Identify which cell holds the provided text, then report its [X, Y] central coordinate. 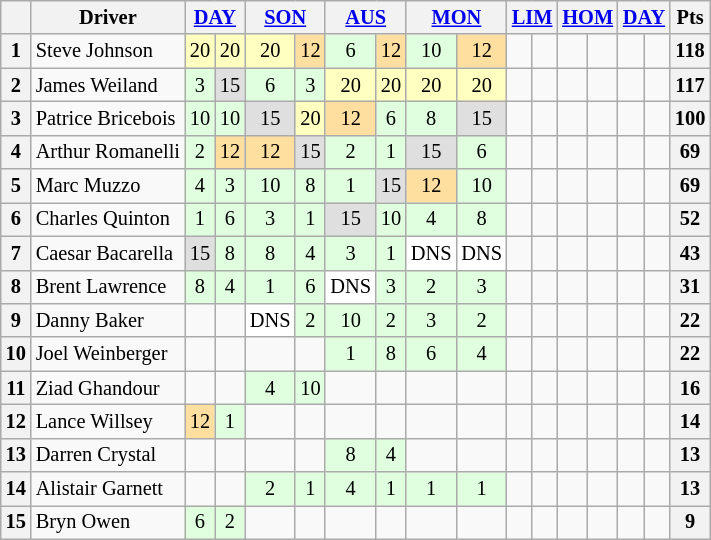
Caesar Bacarella [108, 253]
Charles Quinton [108, 219]
5 [16, 186]
Brent Lawrence [108, 287]
HOM [588, 17]
Steve Johnson [108, 51]
Joel Weinberger [108, 354]
118 [690, 51]
31 [690, 287]
11 [16, 388]
Darren Crystal [108, 455]
Ziad Ghandour [108, 388]
117 [690, 85]
AUS [366, 17]
Driver [108, 17]
LIM [532, 17]
James Weiland [108, 85]
52 [690, 219]
Patrice Bricebois [108, 118]
SON [286, 17]
Bryn Owen [108, 522]
Lance Willsey [108, 421]
7 [16, 253]
Marc Muzzo [108, 186]
MON [456, 17]
Alistair Garnett [108, 489]
16 [690, 388]
100 [690, 118]
Danny Baker [108, 320]
Pts [690, 17]
43 [690, 253]
Arthur Romanelli [108, 152]
